Detect which cell encompasses the target text, then output its [X, Y] center coordinate. 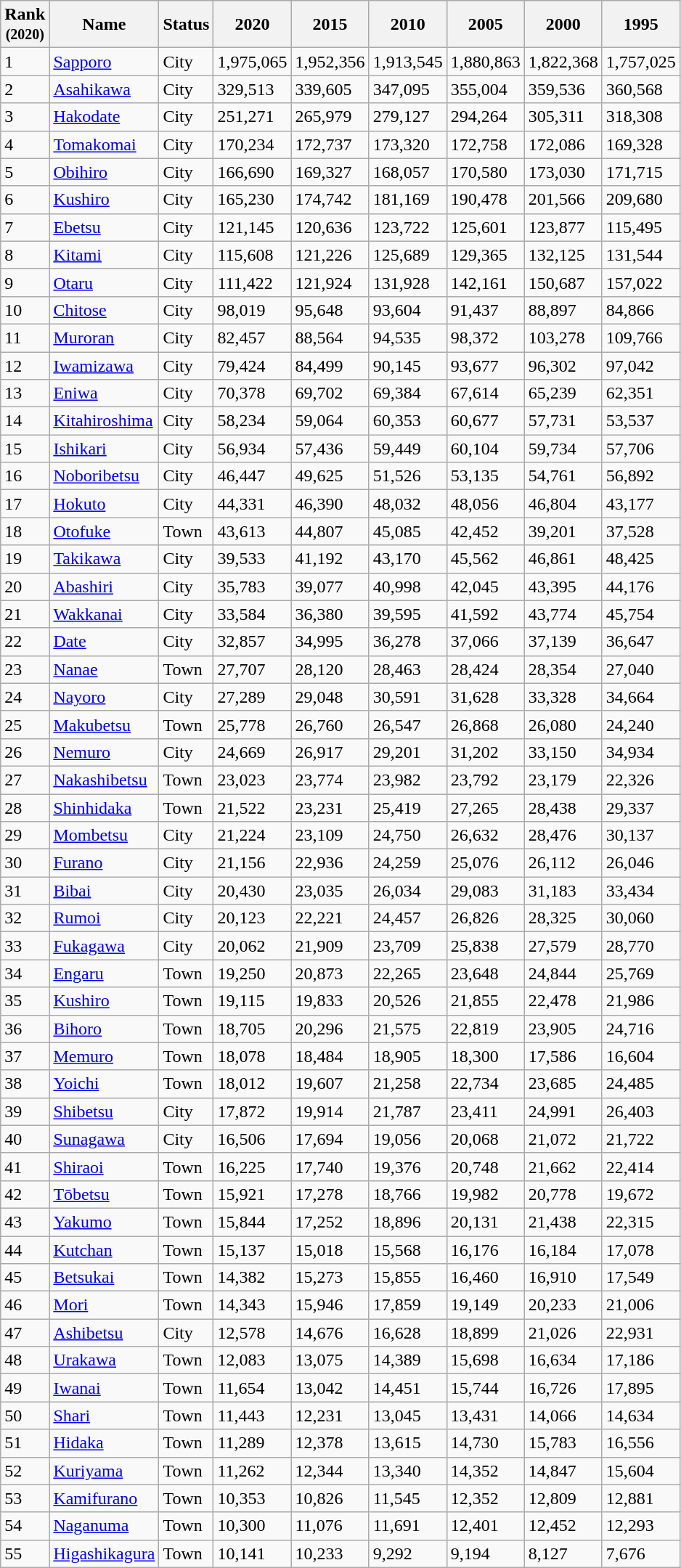
Makubetsu [105, 724]
6 [25, 200]
12,881 [640, 1498]
96,302 [563, 365]
14,451 [408, 1388]
19,250 [253, 973]
8 [25, 255]
20 [25, 587]
33,584 [253, 614]
37,528 [640, 531]
121,226 [330, 255]
84,499 [330, 365]
12,578 [253, 1333]
13,615 [408, 1443]
Chitose [105, 310]
8,127 [563, 1553]
43,395 [563, 587]
Naganuma [105, 1526]
21,787 [408, 1111]
16,225 [253, 1167]
125,689 [408, 255]
36,380 [330, 614]
95,648 [330, 310]
Shibetsu [105, 1111]
123,722 [408, 227]
31,628 [485, 697]
19,672 [640, 1194]
7 [25, 227]
59,064 [330, 421]
20,526 [408, 1001]
121,145 [253, 227]
Kutchan [105, 1249]
18,078 [253, 1056]
Status [186, 25]
30 [25, 863]
26,112 [563, 863]
23,774 [330, 780]
12,231 [330, 1416]
32 [25, 918]
Wakkanai [105, 614]
2010 [408, 25]
24,457 [408, 918]
Nanae [105, 669]
Betsukai [105, 1278]
24,991 [563, 1111]
2000 [563, 25]
43,613 [253, 531]
94,535 [408, 338]
14,676 [330, 1333]
56,934 [253, 449]
37 [25, 1056]
17,694 [330, 1139]
1,975,065 [253, 62]
Kamifurano [105, 1498]
16,506 [253, 1139]
Otofuke [105, 531]
21,575 [408, 1029]
88,564 [330, 338]
48,056 [485, 504]
21,006 [640, 1305]
20,131 [485, 1222]
23,109 [330, 836]
17,186 [640, 1360]
17,078 [640, 1249]
7,676 [640, 1553]
142,161 [485, 282]
21,026 [563, 1333]
27,579 [563, 946]
48,032 [408, 504]
16,628 [408, 1333]
15,855 [408, 1278]
27,040 [640, 669]
11,262 [253, 1471]
Urakawa [105, 1360]
31,183 [563, 891]
17,872 [253, 1111]
19,376 [408, 1167]
15,137 [253, 1249]
10,353 [253, 1498]
19,982 [485, 1194]
Obihiro [105, 172]
21,855 [485, 1001]
359,536 [563, 89]
2020 [253, 25]
21,662 [563, 1167]
169,328 [640, 144]
15,744 [485, 1388]
Mombetsu [105, 836]
Higashikagura [105, 1553]
14,389 [408, 1360]
51 [25, 1443]
Otaru [105, 282]
16,604 [640, 1056]
12,401 [485, 1526]
20,748 [485, 1167]
165,230 [253, 200]
11,654 [253, 1388]
29,201 [408, 752]
Shiraoi [105, 1167]
34,995 [330, 642]
12 [25, 365]
18,300 [485, 1056]
15,921 [253, 1194]
11,443 [253, 1416]
48,425 [640, 559]
172,086 [563, 144]
51,526 [408, 476]
57,731 [563, 421]
24,716 [640, 1029]
59,449 [408, 449]
84,866 [640, 310]
23,023 [253, 780]
305,311 [563, 117]
19,833 [330, 1001]
46,804 [563, 504]
21 [25, 614]
11,691 [408, 1526]
172,758 [485, 144]
11,545 [408, 1498]
93,604 [408, 310]
21,156 [253, 863]
52 [25, 1471]
14,847 [563, 1471]
15 [25, 449]
28,770 [640, 946]
49 [25, 1388]
93,677 [485, 365]
24,485 [640, 1084]
32,857 [253, 642]
27,289 [253, 697]
21,909 [330, 946]
10,141 [253, 1553]
53,135 [485, 476]
45 [25, 1278]
18,012 [253, 1084]
40 [25, 1139]
174,742 [330, 200]
31,202 [485, 752]
38 [25, 1084]
169,327 [330, 172]
11 [25, 338]
58,234 [253, 421]
14,730 [485, 1443]
15,946 [330, 1305]
20,430 [253, 891]
Kitami [105, 255]
Nayoro [105, 697]
166,690 [253, 172]
Rank(2020) [25, 25]
20,062 [253, 946]
37,066 [485, 642]
57,436 [330, 449]
Nakashibetsu [105, 780]
13,431 [485, 1416]
Yakumo [105, 1222]
Bibai [105, 891]
44,807 [330, 531]
Hokuto [105, 504]
5 [25, 172]
16,176 [485, 1249]
18,905 [408, 1056]
49,625 [330, 476]
15,698 [485, 1360]
121,924 [330, 282]
23,905 [563, 1029]
28,463 [408, 669]
28,325 [563, 918]
44,176 [640, 587]
17,252 [330, 1222]
16,556 [640, 1443]
14 [25, 421]
1,952,356 [330, 62]
33,328 [563, 697]
19,607 [330, 1084]
190,478 [485, 200]
Noboribetsu [105, 476]
20,778 [563, 1194]
50 [25, 1416]
22,265 [408, 973]
22,221 [330, 918]
12,452 [563, 1526]
131,544 [640, 255]
33,150 [563, 752]
17,859 [408, 1305]
62,351 [640, 393]
26,632 [485, 836]
120,636 [330, 227]
1 [25, 62]
251,271 [253, 117]
48 [25, 1360]
26,760 [330, 724]
39,533 [253, 559]
170,580 [485, 172]
24,240 [640, 724]
Shinhidaka [105, 808]
201,566 [563, 200]
Ebetsu [105, 227]
53 [25, 1498]
54 [25, 1526]
23,411 [485, 1111]
28,476 [563, 836]
65,239 [563, 393]
45,754 [640, 614]
23,982 [408, 780]
26,917 [330, 752]
36 [25, 1029]
19,056 [408, 1139]
171,715 [640, 172]
9,194 [485, 1553]
1,913,545 [408, 62]
43,177 [640, 504]
37,139 [563, 642]
339,605 [330, 89]
24,669 [253, 752]
318,308 [640, 117]
19,914 [330, 1111]
115,608 [253, 255]
18,896 [408, 1222]
33 [25, 946]
9,292 [408, 1553]
Tomakomai [105, 144]
22,315 [640, 1222]
2015 [330, 25]
27 [25, 780]
34 [25, 973]
33,434 [640, 891]
44,331 [253, 504]
15,844 [253, 1222]
Yoichi [105, 1084]
34,934 [640, 752]
26,826 [485, 918]
23,179 [563, 780]
42,045 [485, 587]
44 [25, 1249]
Muroran [105, 338]
279,127 [408, 117]
60,353 [408, 421]
25,769 [640, 973]
39 [25, 1111]
209,680 [640, 200]
16,726 [563, 1388]
16,460 [485, 1278]
26 [25, 752]
28,424 [485, 669]
40,998 [408, 587]
16 [25, 476]
17,586 [563, 1056]
35,783 [253, 587]
Eniwa [105, 393]
57,706 [640, 449]
25,778 [253, 724]
173,030 [563, 172]
23,685 [563, 1084]
Nemuro [105, 752]
4 [25, 144]
22,734 [485, 1084]
17,278 [330, 1194]
90,145 [408, 365]
1995 [640, 25]
24,259 [408, 863]
67,614 [485, 393]
27,265 [485, 808]
24,844 [563, 973]
265,979 [330, 117]
14,352 [485, 1471]
23,709 [408, 946]
13,340 [408, 1471]
21,438 [563, 1222]
Furano [105, 863]
79,424 [253, 365]
19,115 [253, 1001]
70,378 [253, 393]
69,384 [408, 393]
26,868 [485, 724]
26,046 [640, 863]
20,068 [485, 1139]
35 [25, 1001]
12,809 [563, 1498]
16,910 [563, 1278]
46 [25, 1305]
36,647 [640, 642]
22,936 [330, 863]
115,495 [640, 227]
29,337 [640, 808]
24,750 [408, 836]
14,066 [563, 1416]
294,264 [485, 117]
12,378 [330, 1443]
132,125 [563, 255]
26,080 [563, 724]
2005 [485, 25]
98,372 [485, 338]
13 [25, 393]
14,343 [253, 1305]
329,513 [253, 89]
42,452 [485, 531]
27,707 [253, 669]
13,075 [330, 1360]
46,447 [253, 476]
41 [25, 1167]
23,035 [330, 891]
20,873 [330, 973]
170,234 [253, 144]
Date [105, 642]
355,004 [485, 89]
45,562 [485, 559]
26,034 [408, 891]
30,137 [640, 836]
16,184 [563, 1249]
22 [25, 642]
12,344 [330, 1471]
1,880,863 [485, 62]
15,273 [330, 1278]
21,986 [640, 1001]
21,224 [253, 836]
16,634 [563, 1360]
Hidaka [105, 1443]
53,537 [640, 421]
Name [105, 25]
26,547 [408, 724]
28 [25, 808]
82,457 [253, 338]
20,296 [330, 1029]
29,048 [330, 697]
12,083 [253, 1360]
Takikawa [105, 559]
168,057 [408, 172]
15,568 [408, 1249]
Sapporo [105, 62]
10,233 [330, 1553]
18 [25, 531]
25,838 [485, 946]
17,549 [640, 1278]
21,522 [253, 808]
Asahikawa [105, 89]
41,192 [330, 559]
22,931 [640, 1333]
111,422 [253, 282]
21,072 [563, 1139]
1,757,025 [640, 62]
15,604 [640, 1471]
34,664 [640, 697]
Fukagawa [105, 946]
60,104 [485, 449]
14,382 [253, 1278]
Bihoro [105, 1029]
23 [25, 669]
97,042 [640, 365]
Abashiri [105, 587]
23,231 [330, 808]
47 [25, 1333]
25 [25, 724]
18,705 [253, 1029]
43 [25, 1222]
Hakodate [105, 117]
22,414 [640, 1167]
2 [25, 89]
46,861 [563, 559]
19 [25, 559]
25,076 [485, 863]
29 [25, 836]
55 [25, 1553]
17 [25, 504]
69,702 [330, 393]
12,352 [485, 1498]
21,722 [640, 1139]
24 [25, 697]
14,634 [640, 1416]
3 [25, 117]
Kuriyama [105, 1471]
181,169 [408, 200]
Kitahiroshima [105, 421]
103,278 [563, 338]
46,390 [330, 504]
12,293 [640, 1526]
43,774 [563, 614]
13,042 [330, 1388]
31 [25, 891]
Rumoi [105, 918]
17,740 [330, 1167]
Ashibetsu [105, 1333]
22,478 [563, 1001]
18,766 [408, 1194]
20,123 [253, 918]
59,734 [563, 449]
22,819 [485, 1029]
30,591 [408, 697]
Tōbetsu [105, 1194]
39,077 [330, 587]
28,354 [563, 669]
42 [25, 1194]
28,438 [563, 808]
123,877 [563, 227]
Engaru [105, 973]
125,601 [485, 227]
10 [25, 310]
19,149 [485, 1305]
360,568 [640, 89]
129,365 [485, 255]
43,170 [408, 559]
39,201 [563, 531]
25,419 [408, 808]
10,826 [330, 1498]
347,095 [408, 89]
29,083 [485, 891]
36,278 [408, 642]
30,060 [640, 918]
172,737 [330, 144]
150,687 [563, 282]
28,120 [330, 669]
11,076 [330, 1526]
60,677 [485, 421]
11,289 [253, 1443]
22,326 [640, 780]
98,019 [253, 310]
109,766 [640, 338]
10,300 [253, 1526]
45,085 [408, 531]
20,233 [563, 1305]
131,928 [408, 282]
Sunagawa [105, 1139]
15,783 [563, 1443]
173,320 [408, 144]
Iwanai [105, 1388]
Ishikari [105, 449]
15,018 [330, 1249]
1,822,368 [563, 62]
18,484 [330, 1056]
9 [25, 282]
26,403 [640, 1111]
23,648 [485, 973]
17,895 [640, 1388]
18,899 [485, 1333]
23,792 [485, 780]
Mori [105, 1305]
39,595 [408, 614]
56,892 [640, 476]
91,437 [485, 310]
157,022 [640, 282]
Shari [105, 1416]
54,761 [563, 476]
13,045 [408, 1416]
Memuro [105, 1056]
21,258 [408, 1084]
88,897 [563, 310]
Iwamizawa [105, 365]
41,592 [485, 614]
